Pinpoint the cell where the given text exists, returning its [x, y] midpoint coordinate. 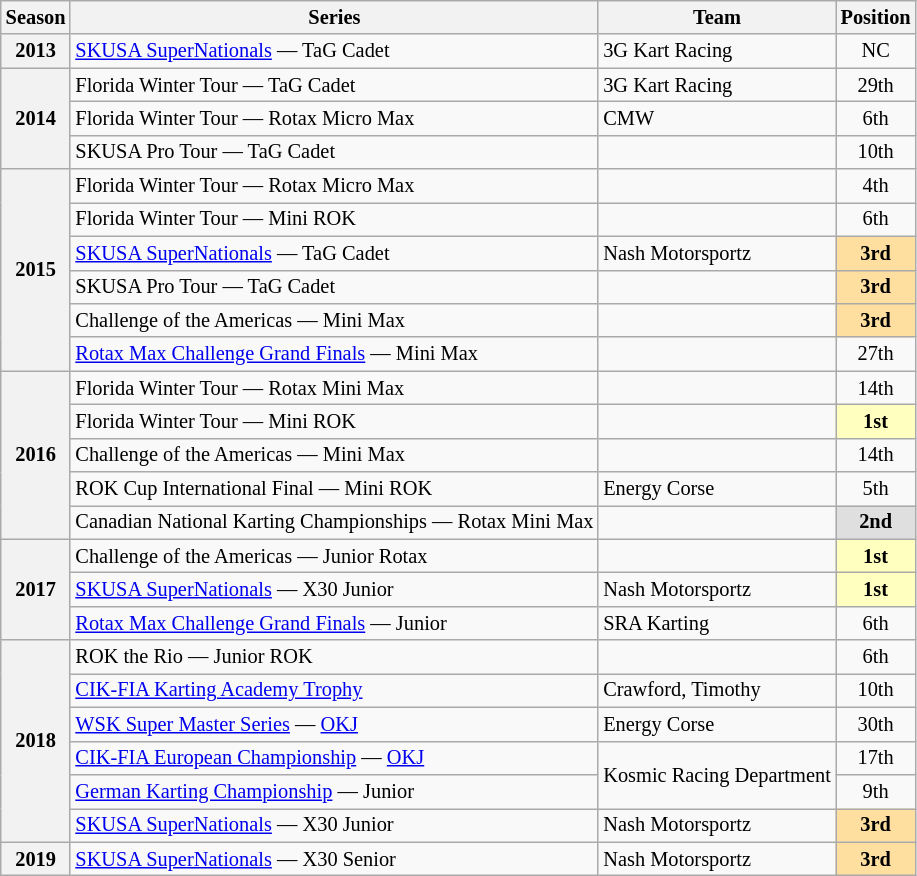
5th [876, 489]
CMW [716, 118]
Florida Winter Tour — Rotax Mini Max [334, 388]
Crawford, Timothy [716, 690]
17th [876, 758]
SRA Karting [716, 623]
German Karting Championship — Junior [334, 791]
4th [876, 186]
Position [876, 17]
27th [876, 354]
2017 [36, 590]
Rotax Max Challenge Grand Finals — Junior [334, 623]
Team [716, 17]
2015 [36, 270]
2016 [36, 455]
Rotax Max Challenge Grand Finals — Mini Max [334, 354]
Kosmic Racing Department [716, 774]
Canadian National Karting Championships — Rotax Mini Max [334, 522]
SKUSA SuperNationals — X30 Senior [334, 859]
29th [876, 85]
ROK the Rio — Junior ROK [334, 657]
2013 [36, 51]
9th [876, 791]
2019 [36, 859]
2nd [876, 522]
Florida Winter Tour — TaG Cadet [334, 85]
ROK Cup International Final — Mini ROK [334, 489]
CIK-FIA European Championship — OKJ [334, 758]
2018 [36, 741]
NC [876, 51]
Season [36, 17]
CIK-FIA Karting Academy Trophy [334, 690]
Series [334, 17]
2014 [36, 118]
WSK Super Master Series — OKJ [334, 724]
Challenge of the Americas — Junior Rotax [334, 556]
30th [876, 724]
